Extract the [x, y] coordinate from the center of the cell holding the provided text.  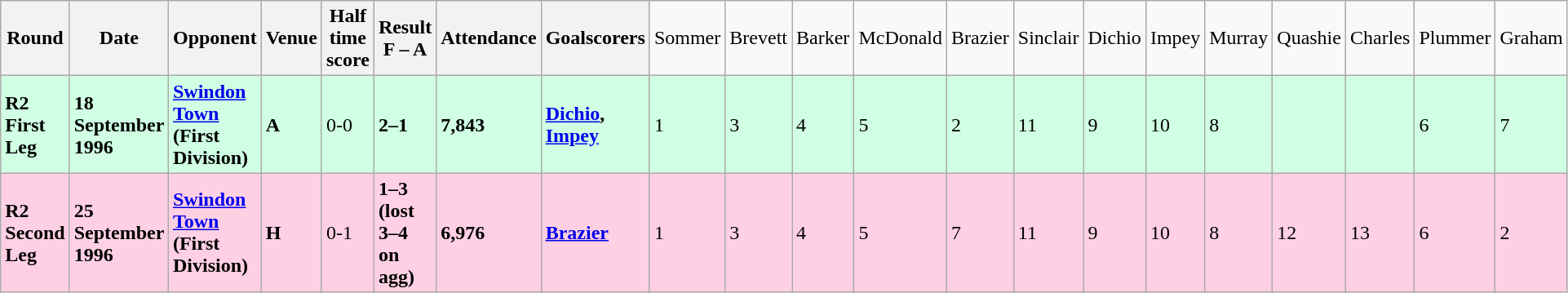
12 [1309, 233]
Round [35, 38]
Sommer [687, 38]
Graham [1531, 38]
McDonald [901, 38]
Half time score [348, 38]
Impey [1175, 38]
Goalscorers [596, 38]
Murray [1238, 38]
Barker [822, 38]
H [291, 233]
18 September 1996 [119, 124]
Dichio, Impey [596, 124]
ResultF – A [405, 38]
A [291, 124]
Sinclair [1048, 38]
Dichio [1114, 38]
1–3 (lost 3–4 on agg) [405, 233]
2–1 [405, 124]
Date [119, 38]
7,843 [489, 124]
R2 First Leg [35, 124]
0-0 [348, 124]
13 [1380, 233]
R2 Second Leg [35, 233]
Attendance [489, 38]
Brevett [759, 38]
Quashie [1309, 38]
6,976 [489, 233]
Charles [1380, 38]
0-1 [348, 233]
Opponent [215, 38]
25 September 1996 [119, 233]
Venue [291, 38]
Plummer [1455, 38]
